Provide the [X, Y] coordinate of the cell's center where the given text is located.  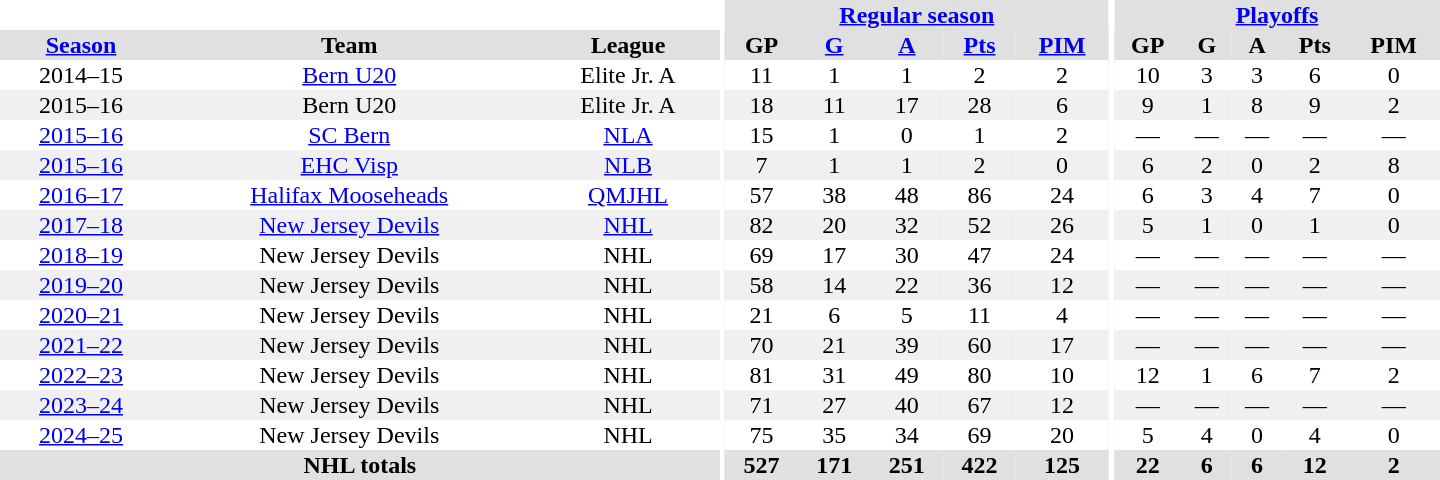
Regular season [916, 15]
58 [762, 285]
Season [81, 45]
2016–17 [81, 195]
31 [834, 375]
422 [980, 465]
70 [762, 345]
81 [762, 375]
38 [834, 195]
49 [908, 375]
2024–25 [81, 435]
52 [980, 225]
Team [349, 45]
Halifax Mooseheads [349, 195]
2019–20 [81, 285]
39 [908, 345]
2022–23 [81, 375]
2020–21 [81, 315]
75 [762, 435]
NLA [628, 135]
125 [1062, 465]
26 [1062, 225]
171 [834, 465]
QMJHL [628, 195]
EHC Visp [349, 165]
SC Bern [349, 135]
League [628, 45]
Playoffs [1277, 15]
2018–19 [81, 255]
251 [908, 465]
NLB [628, 165]
86 [980, 195]
35 [834, 435]
67 [980, 405]
15 [762, 135]
30 [908, 255]
2023–24 [81, 405]
2021–22 [81, 345]
34 [908, 435]
36 [980, 285]
28 [980, 105]
2017–18 [81, 225]
60 [980, 345]
82 [762, 225]
2014–15 [81, 75]
47 [980, 255]
527 [762, 465]
27 [834, 405]
32 [908, 225]
40 [908, 405]
14 [834, 285]
NHL totals [360, 465]
71 [762, 405]
80 [980, 375]
48 [908, 195]
57 [762, 195]
18 [762, 105]
